From the cell containing the given text, extract its center point as (X, Y) coordinate. 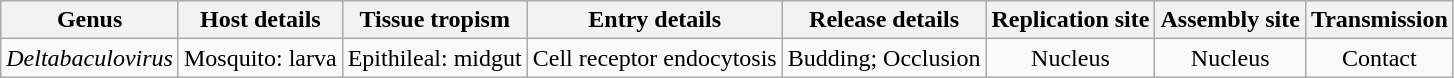
Release details (884, 20)
Contact (1379, 58)
Mosquito: larva (260, 58)
Deltabaculovirus (90, 58)
Tissue tropism (434, 20)
Replication site (1070, 20)
Genus (90, 20)
Epithileal: midgut (434, 58)
Transmission (1379, 20)
Entry details (654, 20)
Assembly site (1230, 20)
Budding; Occlusion (884, 58)
Host details (260, 20)
Cell receptor endocytosis (654, 58)
